Output the [X, Y] coordinate of the center of the cell containing the given text.  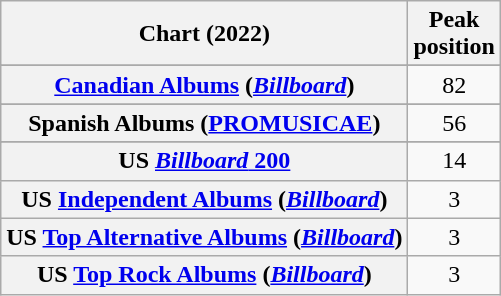
Peakposition [454, 34]
82 [454, 85]
56 [454, 123]
14 [454, 161]
US Billboard 200 [204, 161]
Chart (2022) [204, 34]
Canadian Albums (Billboard) [204, 85]
US Top Alternative Albums (Billboard) [204, 237]
US Top Rock Albums (Billboard) [204, 275]
Spanish Albums (PROMUSICAE) [204, 123]
US Independent Albums (Billboard) [204, 199]
